Search for the cell housing the specified text and yield its [X, Y] center coordinate. 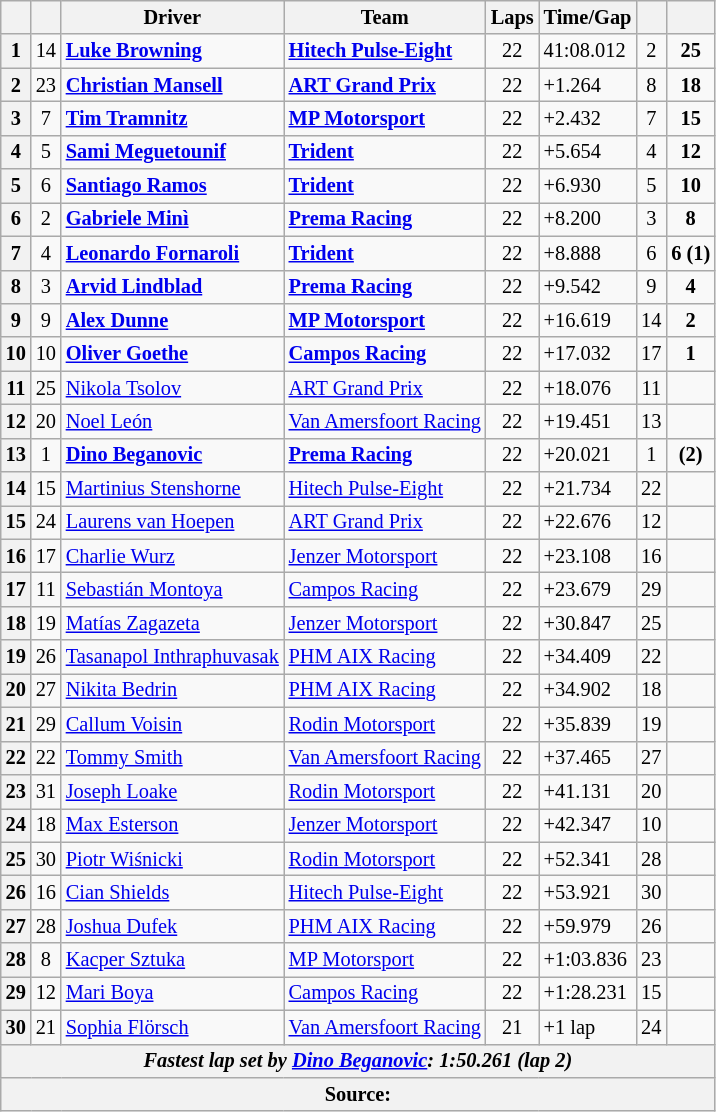
Source: [358, 1094]
Laurens van Hoepen [172, 522]
Tim Tramnitz [172, 118]
Joshua Dufek [172, 926]
Martinius Stenshorne [172, 489]
Luke Browning [172, 51]
+5.654 [588, 152]
Tommy Smith [172, 758]
Gabriele Minì [172, 219]
+52.341 [588, 859]
+16.619 [588, 320]
+9.542 [588, 287]
Laps [512, 17]
+59.979 [588, 926]
+1 lap [588, 1027]
(2) [690, 455]
+1.264 [588, 85]
Dino Beganovic [172, 455]
Sophia Flörsch [172, 1027]
Nikita Bedrin [172, 690]
6 (1) [690, 253]
Santiago Ramos [172, 186]
Arvid Lindblad [172, 287]
+23.108 [588, 556]
Piotr Wiśnicki [172, 859]
Christian Mansell [172, 85]
+8.888 [588, 253]
31 [46, 791]
+8.200 [588, 219]
Team [385, 17]
+17.032 [588, 354]
Noel León [172, 421]
Alex Dunne [172, 320]
+1:28.231 [588, 993]
Cian Shields [172, 892]
+20.021 [588, 455]
+34.409 [588, 657]
Joseph Loake [172, 791]
+23.679 [588, 589]
Max Esterson [172, 825]
Callum Voisin [172, 724]
+18.076 [588, 388]
+41.131 [588, 791]
+19.451 [588, 421]
Sebastián Montoya [172, 589]
Oliver Goethe [172, 354]
Driver [172, 17]
Nikola Tsolov [172, 388]
Time/Gap [588, 17]
+37.465 [588, 758]
41:08.012 [588, 51]
Mari Boya [172, 993]
+6.930 [588, 186]
Fastest lap set by Dino Beganovic: 1:50.261 (lap 2) [358, 1061]
+53.921 [588, 892]
Tasanapol Inthraphuvasak [172, 657]
+42.347 [588, 825]
+30.847 [588, 623]
Matías Zagazeta [172, 623]
Sami Meguetounif [172, 152]
Leonardo Fornaroli [172, 253]
Charlie Wurz [172, 556]
+35.839 [588, 724]
+21.734 [588, 489]
+22.676 [588, 522]
+1:03.836 [588, 960]
+2.432 [588, 118]
+34.902 [588, 690]
Kacper Sztuka [172, 960]
